Detect which cell encompasses the target text, then output its (X, Y) center coordinate. 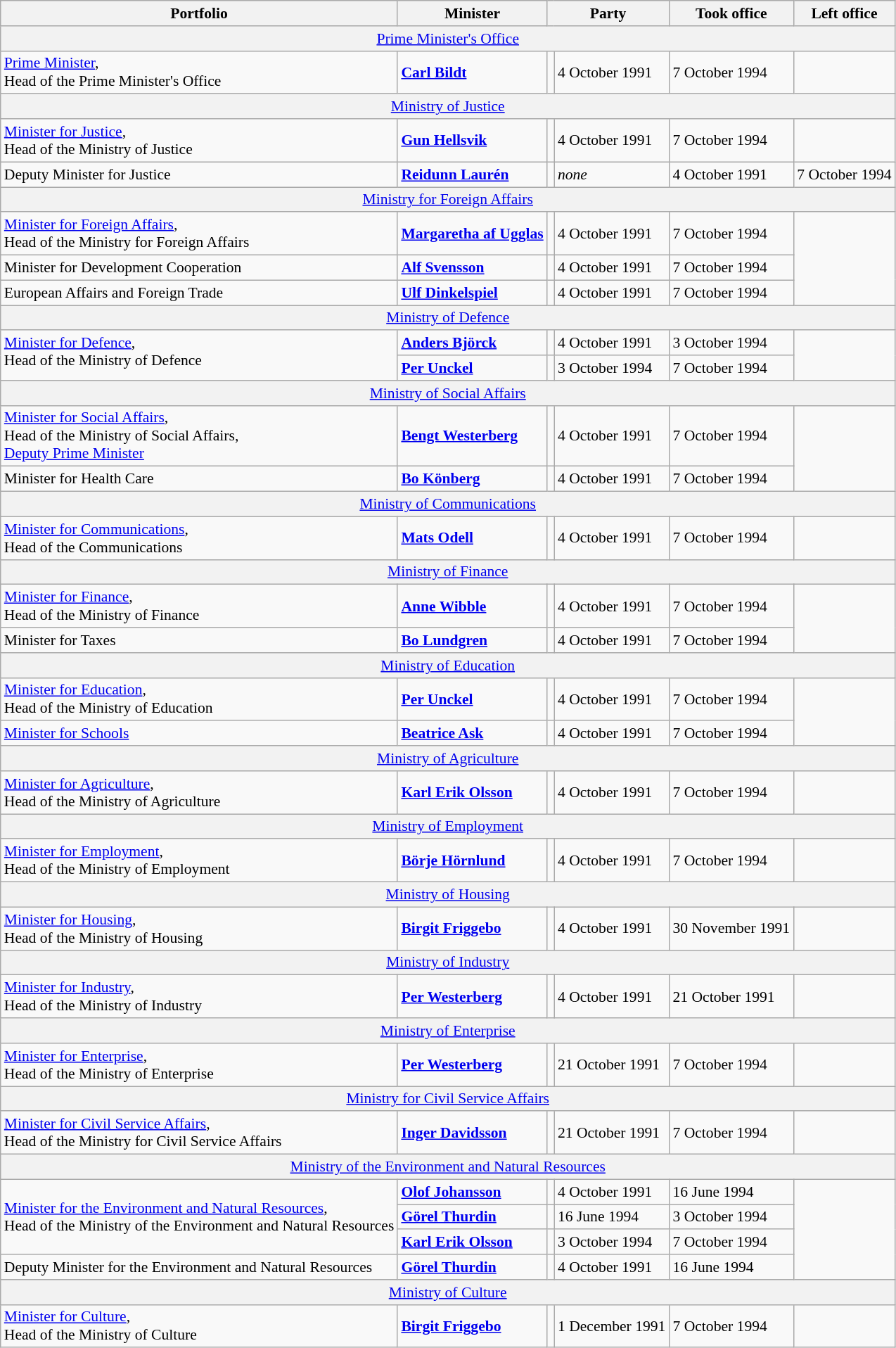
Took office (731, 13)
Minister for the Environment and Natural Resources,Head of the Ministry of the Environment and Natural Resources (200, 1217)
none (612, 174)
Anne Wibble (472, 606)
Beatrice Ask (472, 734)
Ministry of Social Affairs (448, 393)
Olof Johansson (472, 1192)
Ministry of Industry (448, 962)
Ministry of Employment (448, 827)
Minister for Schools (200, 734)
Minister for Development Cooperation (200, 268)
Minister (472, 13)
1 December 1991 (612, 1325)
Minister for Housing,Head of the Ministry of Housing (200, 929)
Minister for Health Care (200, 479)
Minister for Agriculture,Head of the Ministry of Agriculture (200, 792)
Minister for Justice,Head of the Ministry of Justice (200, 141)
Mats Odell (472, 538)
Minister for Industry,Head of the Ministry of Industry (200, 996)
Ulf Dinkelspiel (472, 293)
Ministry of Finance (448, 572)
Ministry of Justice (448, 107)
Ministry of Defence (448, 318)
Börje Hörnlund (472, 861)
Portfolio (200, 13)
Ministry of Housing (448, 895)
Ministry for Civil Service Affairs (448, 1099)
Alf Svensson (472, 268)
Ministry of Education (448, 666)
Bengt Westerberg (472, 436)
Minister for Taxes (200, 640)
Reidunn Laurén (472, 174)
Gun Hellsvik (472, 141)
Minister for Civil Service Affairs,Head of the Ministry for Civil Service Affairs (200, 1133)
Bo Lundgren (472, 640)
Inger Davidsson (472, 1133)
Minister for Finance,Head of the Ministry of Finance (200, 606)
Left office (844, 13)
Ministry of the Environment and Natural Resources (448, 1167)
Minister for Defence,Head of the Ministry of Defence (200, 356)
Prime Minister,Head of the Prime Minister's Office (200, 72)
30 November 1991 (731, 929)
Deputy Minister for the Environment and Natural Resources (200, 1267)
Prime Minister's Office (448, 39)
Minister for Employment,Head of the Ministry of Employment (200, 861)
Carl Bildt (472, 72)
Ministry of Communications (448, 504)
European Affairs and Foreign Trade (200, 293)
Ministry of Agriculture (448, 758)
Anders Björck (472, 343)
Bo Könberg (472, 479)
Minister for Enterprise,Head of the Ministry of Enterprise (200, 1065)
Minister for Foreign Affairs,Head of the Ministry for Foreign Affairs (200, 234)
Ministry of Enterprise (448, 1031)
Ministry of Culture (448, 1292)
Minister for Communications,Head of the Communications (200, 538)
Margaretha af Ugglas (472, 234)
Party (608, 13)
Minister for Culture,Head of the Ministry of Culture (200, 1325)
Ministry for Foreign Affairs (448, 200)
Minister for Education,Head of the Ministry of Education (200, 699)
Minister for Social Affairs,Head of the Ministry of Social Affairs,Deputy Prime Minister (200, 436)
Deputy Minister for Justice (200, 174)
